Return the [X, Y] coordinate for the center point of the cell that contains the specified text.  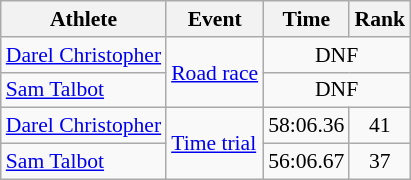
37 [380, 162]
41 [380, 126]
Rank [380, 19]
Athlete [84, 19]
Time [306, 19]
Road race [214, 72]
Event [214, 19]
56:06.67 [306, 162]
58:06.36 [306, 126]
Time trial [214, 144]
